Extract the (x, y) coordinate from the center of the cell holding the provided text.  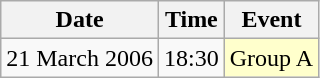
Event (271, 20)
18:30 (191, 58)
Date (80, 20)
21 March 2006 (80, 58)
Time (191, 20)
Group A (271, 58)
